Identify which cell holds the provided text, then report its (X, Y) central coordinate. 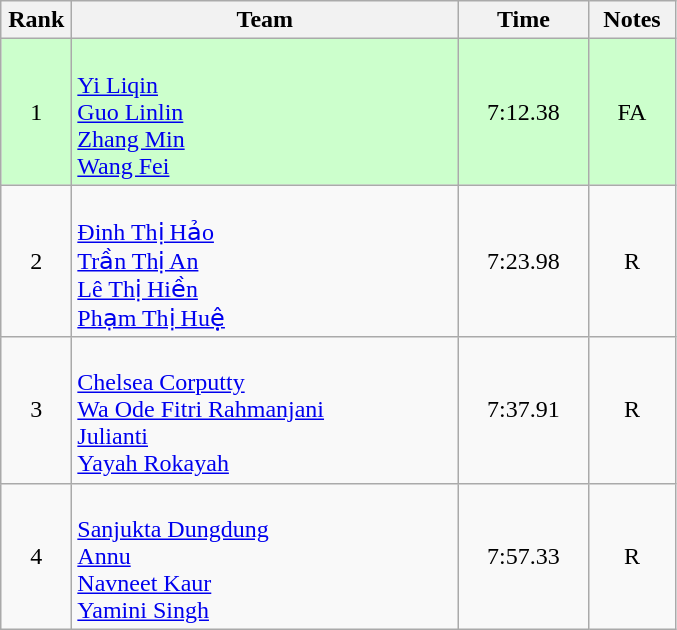
Chelsea CorputtyWa Ode Fitri RahmanjaniJuliantiYayah Rokayah (265, 410)
Time (524, 20)
1 (36, 112)
2 (36, 261)
Notes (632, 20)
Team (265, 20)
7:23.98 (524, 261)
7:57.33 (524, 556)
7:12.38 (524, 112)
4 (36, 556)
Yi LiqinGuo LinlinZhang MinWang Fei (265, 112)
3 (36, 410)
FA (632, 112)
7:37.91 (524, 410)
Sanjukta DungdungAnnuNavneet KaurYamini Singh (265, 556)
Đinh Thị HảoTrần Thị AnLê Thị HiềnPhạm Thị Huệ (265, 261)
Rank (36, 20)
